Extract the (X, Y) coordinate from the center of the cell holding the provided text.  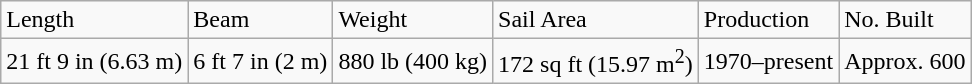
Production (768, 20)
21 ft 9 in (6.63 m) (94, 62)
6 ft 7 in (2 m) (260, 62)
172 sq ft (15.97 m2) (596, 62)
1970–present (768, 62)
Approx. 600 (905, 62)
Weight (413, 20)
Length (94, 20)
880 lb (400 kg) (413, 62)
No. Built (905, 20)
Sail Area (596, 20)
Beam (260, 20)
